Determine the (X, Y) coordinate at the center of the cell enclosing the given text.  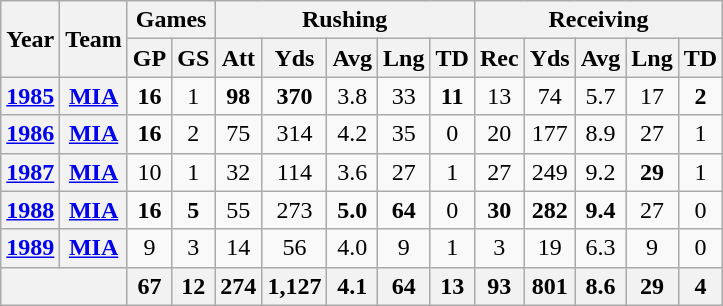
8.9 (600, 134)
12 (194, 286)
9.2 (600, 172)
Team (94, 39)
56 (294, 248)
6.3 (600, 248)
5.0 (352, 210)
17 (652, 96)
1989 (30, 248)
75 (238, 134)
1985 (30, 96)
114 (294, 172)
4.0 (352, 248)
4 (700, 286)
9.4 (600, 210)
4.2 (352, 134)
177 (550, 134)
Rushing (345, 20)
GP (149, 58)
274 (238, 286)
1988 (30, 210)
801 (550, 286)
Receiving (598, 20)
93 (499, 286)
1987 (30, 172)
19 (550, 248)
249 (550, 172)
55 (238, 210)
5.7 (600, 96)
Rec (499, 58)
314 (294, 134)
74 (550, 96)
5 (194, 210)
282 (550, 210)
370 (294, 96)
4.1 (352, 286)
35 (404, 134)
GS (194, 58)
10 (149, 172)
33 (404, 96)
32 (238, 172)
14 (238, 248)
3.6 (352, 172)
Att (238, 58)
67 (149, 286)
30 (499, 210)
11 (452, 96)
1,127 (294, 286)
3.8 (352, 96)
273 (294, 210)
8.6 (600, 286)
Year (30, 39)
1986 (30, 134)
20 (499, 134)
Games (170, 20)
98 (238, 96)
